Scan for the cell matching the given text and deliver its (x, y) coordinate at center. 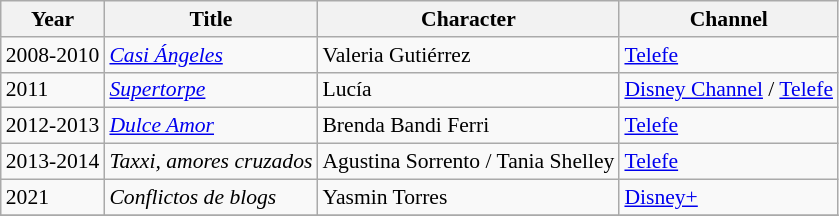
Casi Ángeles (210, 55)
Taxxi, amores cruzados (210, 162)
Conflictos de blogs (210, 197)
Disney Channel / Telefe (728, 90)
Disney+ (728, 197)
Dulce Amor (210, 126)
Character (468, 19)
Yasmin Torres (468, 197)
Year (53, 19)
Agustina Sorrento / Tania Shelley (468, 162)
Brenda Bandi Ferri (468, 126)
2021 (53, 197)
2013-2014 (53, 162)
2011 (53, 90)
Valeria Gutiérrez (468, 55)
Lucía (468, 90)
2012-2013 (53, 126)
Channel (728, 19)
2008-2010 (53, 55)
Supertorpe (210, 90)
Title (210, 19)
